For the text-containing cell, return its midpoint in [x, y] coordinate format. 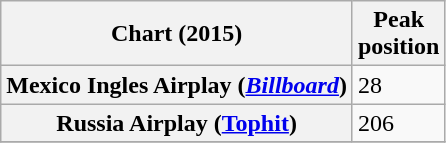
28 [398, 85]
Peakposition [398, 34]
206 [398, 123]
Russia Airplay (Tophit) [177, 123]
Chart (2015) [177, 34]
Mexico Ingles Airplay (Billboard) [177, 85]
